Identify which cell holds the provided text, then report its [X, Y] central coordinate. 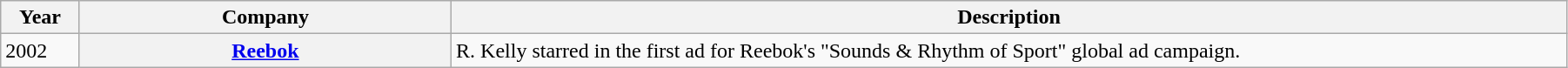
Reebok [265, 51]
2002 [40, 51]
Year [40, 17]
R. Kelly starred in the first ad for Reebok's "Sounds & Rhythm of Sport" global ad campaign. [1009, 51]
Company [265, 17]
Description [1009, 17]
